Search for the cell housing the specified text and yield its (X, Y) center coordinate. 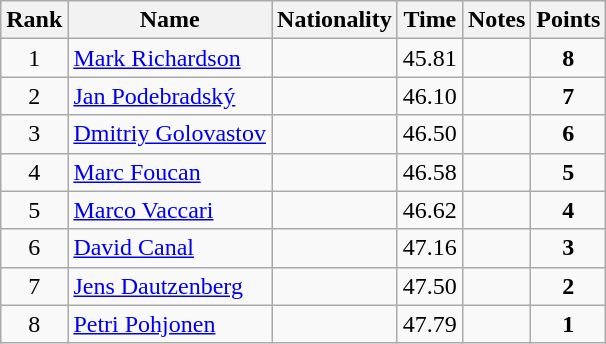
Jens Dautzenberg (170, 286)
Points (568, 20)
David Canal (170, 248)
46.50 (430, 134)
45.81 (430, 58)
Time (430, 20)
Name (170, 20)
Mark Richardson (170, 58)
46.62 (430, 210)
Marco Vaccari (170, 210)
Jan Podebradský (170, 96)
47.79 (430, 324)
Notes (496, 20)
46.10 (430, 96)
Marc Foucan (170, 172)
46.58 (430, 172)
Rank (34, 20)
Petri Pohjonen (170, 324)
Dmitriy Golovastov (170, 134)
Nationality (335, 20)
47.16 (430, 248)
47.50 (430, 286)
